Output the (x, y) coordinate of the center of the cell containing the given text.  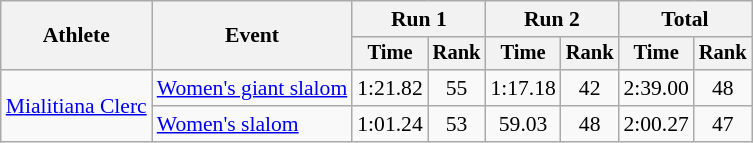
47 (723, 124)
1:21.82 (390, 88)
Women's giant slalom (252, 88)
Mialitiana Clerc (76, 106)
2:00.27 (656, 124)
Women's slalom (252, 124)
Run 2 (552, 19)
55 (457, 88)
1:17.18 (522, 88)
1:01.24 (390, 124)
2:39.00 (656, 88)
53 (457, 124)
42 (590, 88)
Event (252, 36)
59.03 (522, 124)
Total (684, 19)
Run 1 (418, 19)
Athlete (76, 36)
